Return the (X, Y) coordinate for the center point of the cell that contains the specified text.  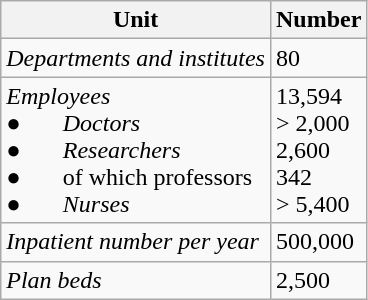
80 (318, 58)
Plan beds (136, 280)
Number (318, 20)
2,500 (318, 280)
500,000 (318, 242)
13,594> 2,0002,600342> 5,400 (318, 150)
Employees● Doctors● Researchers● of which professors● Nurses (136, 150)
Inpatient number per year (136, 242)
Departments and institutes (136, 58)
Unit (136, 20)
